Identify which cell holds the provided text, then report its [x, y] central coordinate. 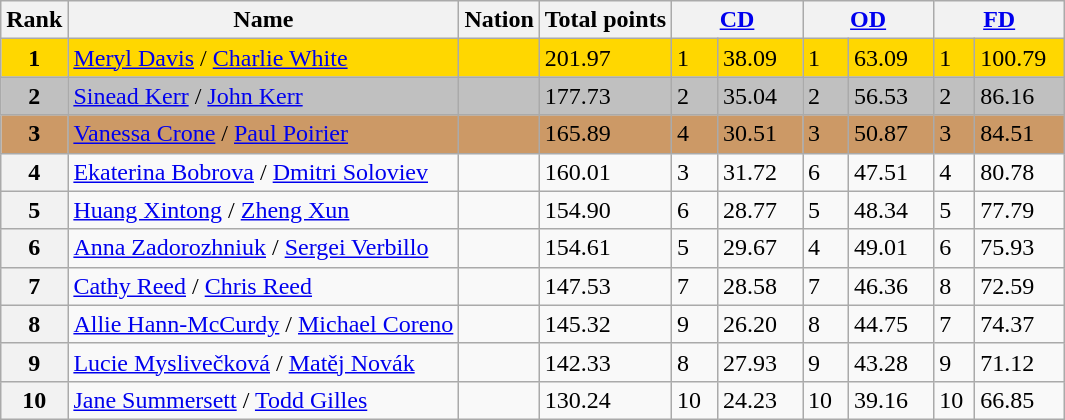
29.67 [760, 248]
201.97 [605, 58]
50.87 [890, 134]
77.79 [1020, 210]
Anna Zadorozhniuk / Sergei Verbillo [264, 248]
44.75 [890, 324]
154.61 [605, 248]
63.09 [890, 58]
145.32 [605, 324]
84.51 [1020, 134]
Name [264, 20]
27.93 [760, 362]
100.79 [1020, 58]
30.51 [760, 134]
47.51 [890, 172]
Vanessa Crone / Paul Poirier [264, 134]
38.09 [760, 58]
CD [738, 20]
80.78 [1020, 172]
86.16 [1020, 96]
71.12 [1020, 362]
24.23 [760, 400]
Total points [605, 20]
46.36 [890, 286]
147.53 [605, 286]
Lucie Myslivečková / Matěj Novák [264, 362]
Sinead Kerr / John Kerr [264, 96]
31.72 [760, 172]
FD [1000, 20]
43.28 [890, 362]
26.20 [760, 324]
74.37 [1020, 324]
49.01 [890, 248]
56.53 [890, 96]
160.01 [605, 172]
Rank [34, 20]
75.93 [1020, 248]
48.34 [890, 210]
28.58 [760, 286]
130.24 [605, 400]
177.73 [605, 96]
Allie Hann-McCurdy / Michael Coreno [264, 324]
165.89 [605, 134]
Huang Xintong / Zheng Xun [264, 210]
72.59 [1020, 286]
39.16 [890, 400]
35.04 [760, 96]
Meryl Davis / Charlie White [264, 58]
154.90 [605, 210]
66.85 [1020, 400]
142.33 [605, 362]
OD [868, 20]
Ekaterina Bobrova / Dmitri Soloviev [264, 172]
Cathy Reed / Chris Reed [264, 286]
Nation [499, 20]
28.77 [760, 210]
Jane Summersett / Todd Gilles [264, 400]
